Output the [x, y] coordinate of the center of the cell containing the given text.  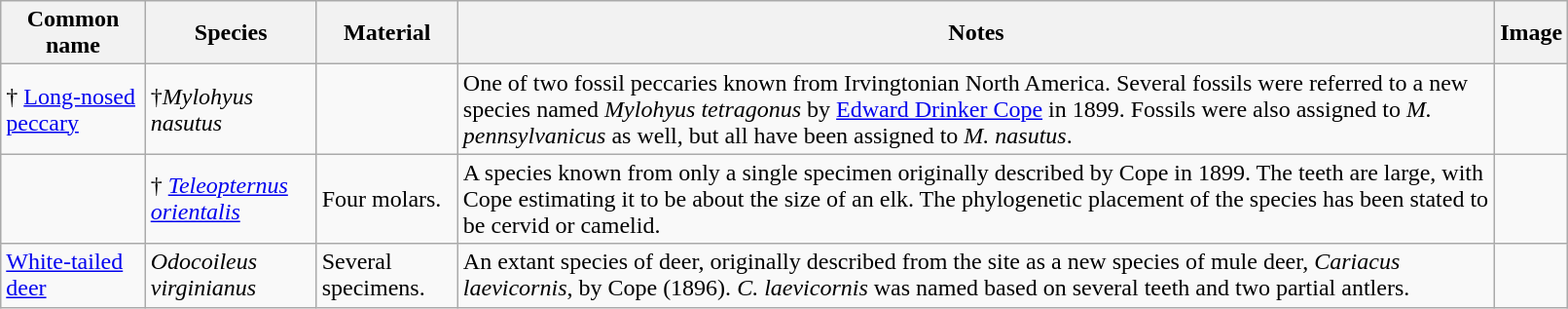
Material [387, 33]
Common name [73, 33]
Four molars. [387, 199]
†Mylohyus nasutus [231, 109]
† Teleopternus orientalis [231, 199]
† Long-nosed peccary [73, 109]
Notes [975, 33]
Image [1532, 33]
Species [231, 33]
White-tailed deer [73, 275]
Several specimens. [387, 275]
Odocoileus virginianus [231, 275]
